Detect which cell encompasses the target text, then output its [x, y] center coordinate. 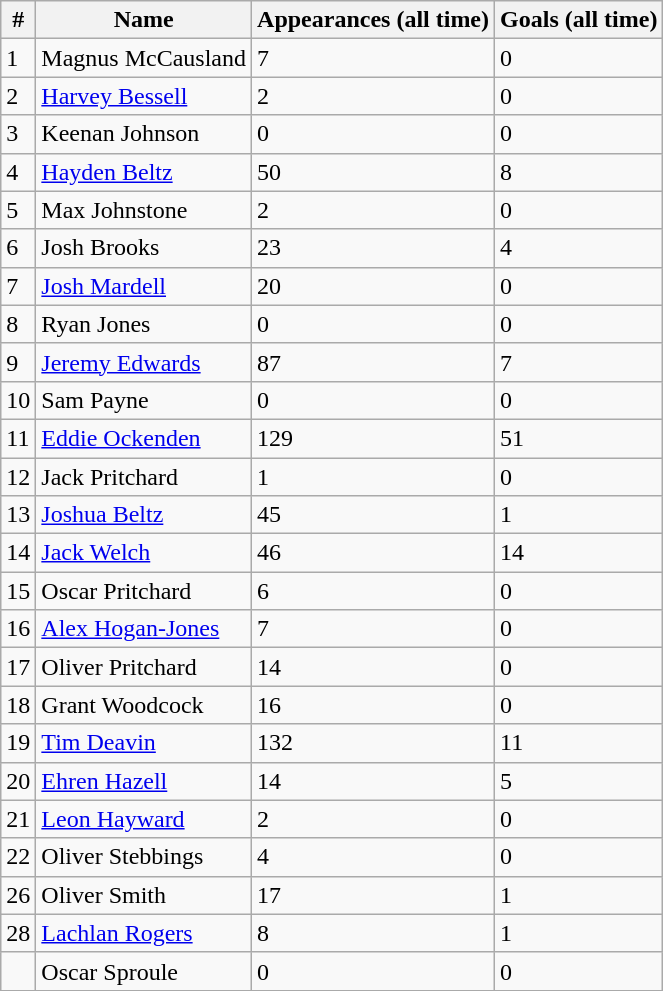
Oscar Pritchard [144, 591]
12 [18, 477]
13 [18, 515]
Max Johnstone [144, 210]
Ryan Jones [144, 324]
9 [18, 362]
Jeremy Edwards [144, 362]
3 [18, 134]
87 [374, 362]
Alex Hogan-Jones [144, 629]
15 [18, 591]
Leon Hayward [144, 819]
Tim Deavin [144, 743]
129 [374, 438]
Grant Woodcock [144, 705]
Lachlan Rogers [144, 933]
21 [18, 819]
Oscar Sproule [144, 971]
22 [18, 857]
Josh Mardell [144, 286]
Josh Brooks [144, 248]
23 [374, 248]
45 [374, 515]
Ehren Hazell [144, 781]
132 [374, 743]
Harvey Bessell [144, 96]
Oliver Smith [144, 895]
10 [18, 400]
Hayden Beltz [144, 172]
Oliver Stebbings [144, 857]
Keenan Johnson [144, 134]
Jack Pritchard [144, 477]
Sam Payne [144, 400]
# [18, 20]
Eddie Ockenden [144, 438]
Jack Welch [144, 553]
19 [18, 743]
50 [374, 172]
51 [579, 438]
Goals (all time) [579, 20]
Joshua Beltz [144, 515]
26 [18, 895]
18 [18, 705]
Name [144, 20]
Magnus McCausland [144, 58]
46 [374, 553]
Oliver Pritchard [144, 667]
Appearances (all time) [374, 20]
28 [18, 933]
